Output the [x, y] coordinate of the center of the cell containing the given text.  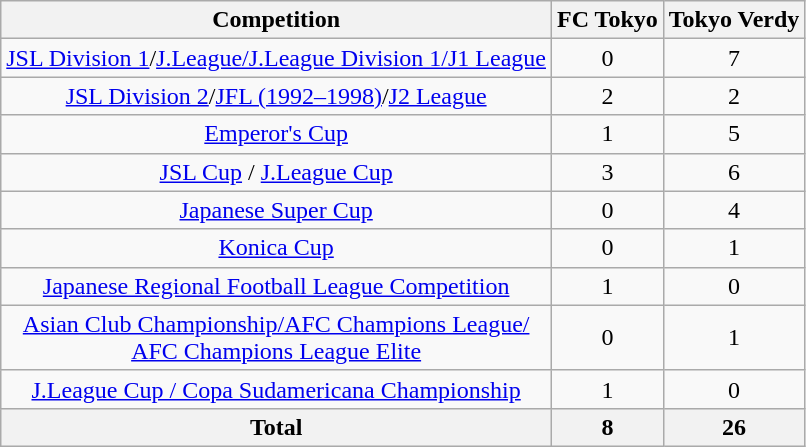
7 [734, 58]
Total [276, 427]
Emperor's Cup [276, 134]
Japanese Regional Football League Competition [276, 286]
5 [734, 134]
8 [608, 427]
3 [608, 172]
Competition [276, 20]
4 [734, 210]
Japanese Super Cup [276, 210]
26 [734, 427]
JSL Division 1/J.League/J.League Division 1/J1 League [276, 58]
6 [734, 172]
Asian Club Championship/AFC Champions League/AFC Champions League Elite [276, 338]
JSL Cup / J.League Cup [276, 172]
J.League Cup / Copa Sudamericana Championship [276, 389]
FC Tokyo [608, 20]
JSL Division 2/JFL (1992–1998)/J2 League [276, 96]
Konica Cup [276, 248]
Tokyo Verdy [734, 20]
